Find where the given text appears and provide that cell's center as (X, Y) coordinate. 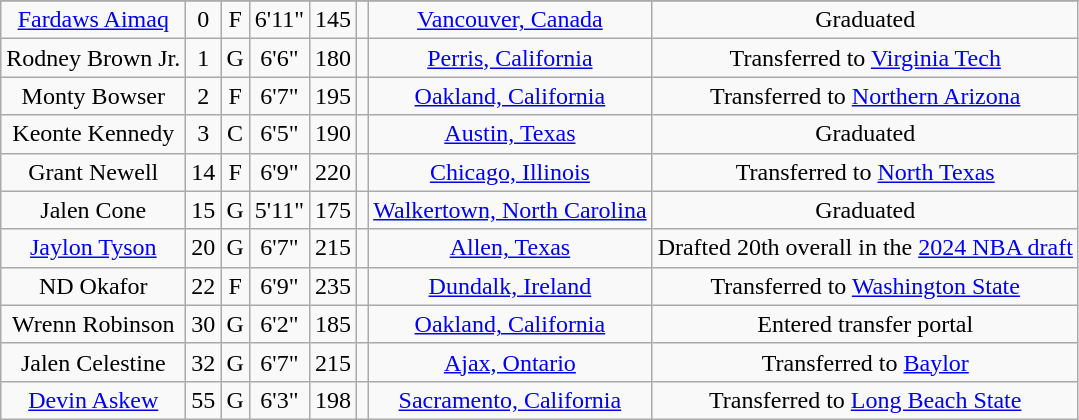
Transferred to Virginia Tech (865, 58)
2 (204, 96)
Transferred to Northern Arizona (865, 96)
Grant Newell (94, 172)
15 (204, 210)
Entered transfer portal (865, 324)
5'11" (279, 210)
Monty Bowser (94, 96)
145 (334, 20)
Wrenn Robinson (94, 324)
Jaylon Tyson (94, 248)
Transferred to Baylor (865, 362)
Devin Askew (94, 400)
195 (334, 96)
1 (204, 58)
Perris, California (510, 58)
6'11" (279, 20)
6'3" (279, 400)
6'5" (279, 134)
Vancouver, Canada (510, 20)
Ajax, Ontario (510, 362)
Fardaws Aimaq (94, 20)
Allen, Texas (510, 248)
235 (334, 286)
3 (204, 134)
190 (334, 134)
C (235, 134)
Drafted 20th overall in the 2024 NBA draft (865, 248)
Rodney Brown Jr. (94, 58)
6'2" (279, 324)
30 (204, 324)
Dundalk, Ireland (510, 286)
Sacramento, California (510, 400)
Transferred to Washington State (865, 286)
Austin, Texas (510, 134)
Walkertown, North Carolina (510, 210)
Jalen Cone (94, 210)
185 (334, 324)
180 (334, 58)
22 (204, 286)
Jalen Celestine (94, 362)
198 (334, 400)
20 (204, 248)
0 (204, 20)
Keonte Kennedy (94, 134)
14 (204, 172)
ND Okafor (94, 286)
6'6" (279, 58)
55 (204, 400)
32 (204, 362)
Transferred to North Texas (865, 172)
220 (334, 172)
Chicago, Illinois (510, 172)
175 (334, 210)
Transferred to Long Beach State (865, 400)
